Return [x, y] of the center of cell containing provided text 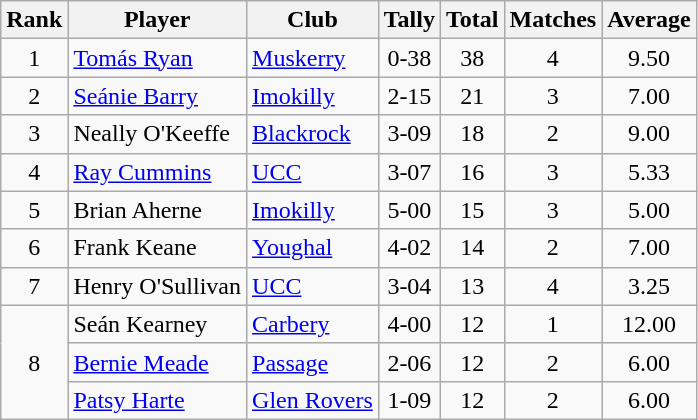
Bernie Meade [158, 362]
5 [34, 210]
15 [472, 210]
13 [472, 286]
Seánie Barry [158, 96]
6 [34, 248]
5-00 [409, 210]
5.33 [650, 172]
9.00 [650, 134]
Passage [313, 362]
1-09 [409, 400]
Ray Cummins [158, 172]
9.50 [650, 58]
5.00 [650, 210]
Youghal [313, 248]
Total [472, 20]
Rank [34, 20]
21 [472, 96]
Neally O'Keeffe [158, 134]
Average [650, 20]
18 [472, 134]
16 [472, 172]
7 [34, 286]
0-38 [409, 58]
Frank Keane [158, 248]
Seán Kearney [158, 324]
3-04 [409, 286]
3.25 [650, 286]
Tomás Ryan [158, 58]
14 [472, 248]
12.00 [650, 324]
Carbery [313, 324]
Club [313, 20]
Player [158, 20]
Patsy Harte [158, 400]
3-07 [409, 172]
38 [472, 58]
Matches [553, 20]
4-02 [409, 248]
Tally [409, 20]
8 [34, 362]
2-15 [409, 96]
Muskerry [313, 58]
2-06 [409, 362]
Brian Aherne [158, 210]
Blackrock [313, 134]
3-09 [409, 134]
Henry O'Sullivan [158, 286]
Glen Rovers [313, 400]
4-00 [409, 324]
